Return the (x, y) coordinate for the center point of the cell that contains the specified text.  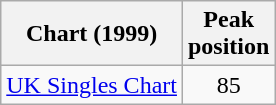
Peakposition (228, 34)
85 (228, 85)
UK Singles Chart (92, 85)
Chart (1999) (92, 34)
